Capture the cell that displays the provided text and extract its [x, y] central coordinate. 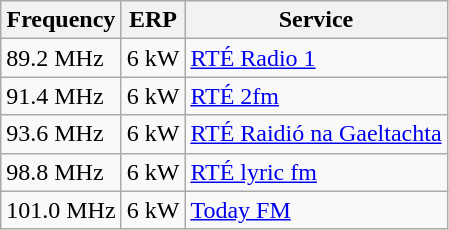
93.6 MHz [61, 134]
RTÉ Raidió na Gaeltachta [316, 134]
Service [316, 20]
89.2 MHz [61, 58]
RTÉ 2fm [316, 96]
RTÉ lyric fm [316, 172]
Today FM [316, 210]
91.4 MHz [61, 96]
ERP [153, 20]
101.0 MHz [61, 210]
Frequency [61, 20]
RTÉ Radio 1 [316, 58]
98.8 MHz [61, 172]
